From the cell containing the given text, extract its center point as (X, Y) coordinate. 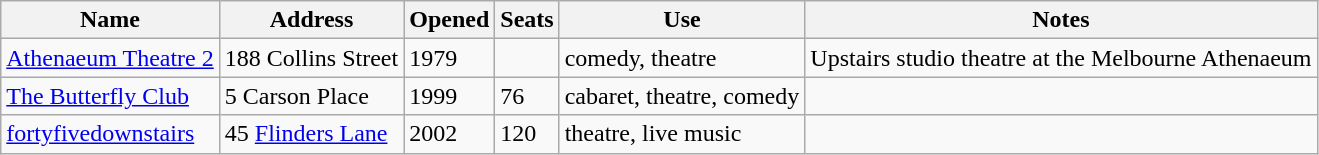
Name (110, 20)
Opened (450, 20)
5 Carson Place (311, 96)
cabaret, theatre, comedy (682, 96)
Athenaeum Theatre 2 (110, 58)
Upstairs studio theatre at the Melbourne Athenaeum (1061, 58)
comedy, theatre (682, 58)
Seats (527, 20)
188 Collins Street (311, 58)
fortyfivedownstairs (110, 134)
76 (527, 96)
45 Flinders Lane (311, 134)
The Butterfly Club (110, 96)
1979 (450, 58)
Use (682, 20)
Address (311, 20)
2002 (450, 134)
Notes (1061, 20)
1999 (450, 96)
theatre, live music (682, 134)
120 (527, 134)
